From the cell containing the given text, extract its center point as (x, y) coordinate. 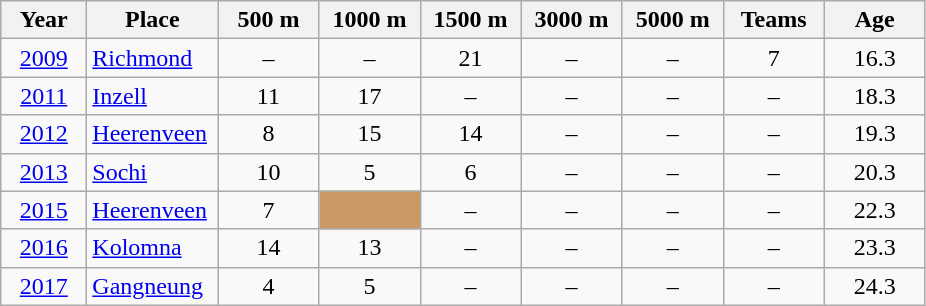
19.3 (874, 134)
2013 (44, 172)
17 (370, 96)
23.3 (874, 248)
13 (370, 248)
2017 (44, 286)
Richmond (152, 58)
Kolomna (152, 248)
5000 m (672, 20)
1500 m (470, 20)
Teams (774, 20)
Gangneung (152, 286)
24.3 (874, 286)
Sochi (152, 172)
3000 m (572, 20)
2015 (44, 210)
21 (470, 58)
22.3 (874, 210)
2012 (44, 134)
11 (268, 96)
2011 (44, 96)
4 (268, 286)
Inzell (152, 96)
10 (268, 172)
Age (874, 20)
6 (470, 172)
16.3 (874, 58)
15 (370, 134)
18.3 (874, 96)
Year (44, 20)
1000 m (370, 20)
500 m (268, 20)
8 (268, 134)
2009 (44, 58)
Place (152, 20)
2016 (44, 248)
20.3 (874, 172)
